Pinpoint the cell where the given text exists, returning its [X, Y] midpoint coordinate. 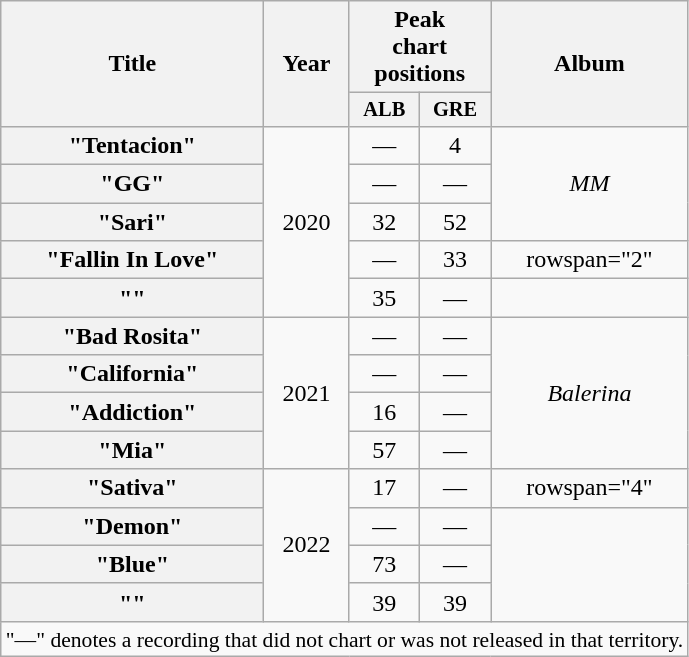
rowspan="4" [590, 488]
Balerina [590, 393]
52 [456, 222]
16 [384, 412]
"Blue" [132, 564]
2021 [306, 393]
"Addiction" [132, 412]
73 [384, 564]
2020 [306, 221]
17 [384, 488]
"Sativa" [132, 488]
2022 [306, 545]
ALB [384, 110]
"Fallin In Love" [132, 260]
32 [384, 222]
Year [306, 64]
33 [456, 260]
35 [384, 298]
"Sari" [132, 222]
Peakchartpositions [420, 47]
GRE [456, 110]
"GG" [132, 184]
"California" [132, 374]
4 [456, 145]
"Demon" [132, 526]
Title [132, 64]
"Mia" [132, 450]
rowspan="2" [590, 260]
"—" denotes a recording that did not chart or was not released in that territory. [345, 639]
MM [590, 183]
"Bad Rosita" [132, 336]
57 [384, 450]
Album [590, 64]
"Tentacion" [132, 145]
